Locate the cell with the specified text and output its (X, Y) center coordinate. 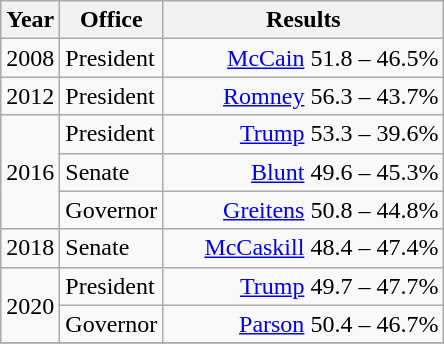
Greitens 50.8 – 44.8% (304, 210)
2008 (30, 58)
Blunt 49.6 – 45.3% (304, 172)
McCaskill 48.4 – 47.4% (304, 248)
Year (30, 20)
2020 (30, 305)
2012 (30, 96)
Trump 49.7 – 47.7% (304, 286)
McCain 51.8 – 46.5% (304, 58)
Office (112, 20)
2018 (30, 248)
Trump 53.3 – 39.6% (304, 134)
Romney 56.3 – 43.7% (304, 96)
2016 (30, 172)
Parson 50.4 – 46.7% (304, 324)
Results (304, 20)
